Find where the given text appears and provide that cell's center as [X, Y] coordinate. 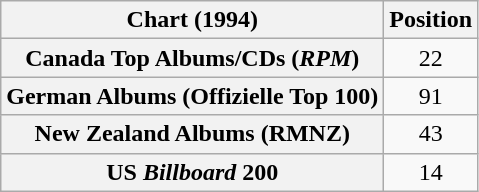
91 [431, 96]
22 [431, 58]
14 [431, 172]
US Billboard 200 [192, 172]
Chart (1994) [192, 20]
Canada Top Albums/CDs (RPM) [192, 58]
43 [431, 134]
New Zealand Albums (RMNZ) [192, 134]
Position [431, 20]
German Albums (Offizielle Top 100) [192, 96]
